Capture the cell that displays the provided text and extract its [x, y] central coordinate. 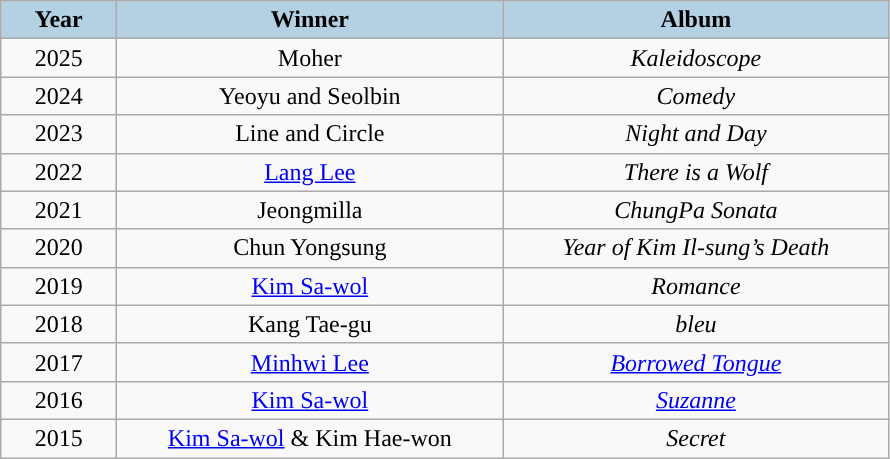
Album [696, 20]
Minhwi Lee [310, 362]
2015 [59, 438]
Comedy [696, 96]
There is a Wolf [696, 172]
2020 [59, 248]
2022 [59, 172]
Night and Day [696, 134]
Suzanne [696, 400]
Yeoyu and Seolbin [310, 96]
2021 [59, 210]
bleu [696, 324]
Winner [310, 20]
Kim Sa-wol & Kim Hae-won [310, 438]
Kaleidoscope [696, 58]
2025 [59, 58]
2024 [59, 96]
Year of Kim Il-sung’s Death [696, 248]
2017 [59, 362]
Chun Yongsung [310, 248]
2019 [59, 286]
2018 [59, 324]
ChungPa Sonata [696, 210]
2023 [59, 134]
Lang Lee [310, 172]
Moher [310, 58]
Year [59, 20]
Borrowed Tongue [696, 362]
Secret [696, 438]
Romance [696, 286]
Jeongmilla [310, 210]
Line and Circle [310, 134]
2016 [59, 400]
Kang Tae-gu [310, 324]
